For the text-containing cell, return its midpoint in (X, Y) coordinate format. 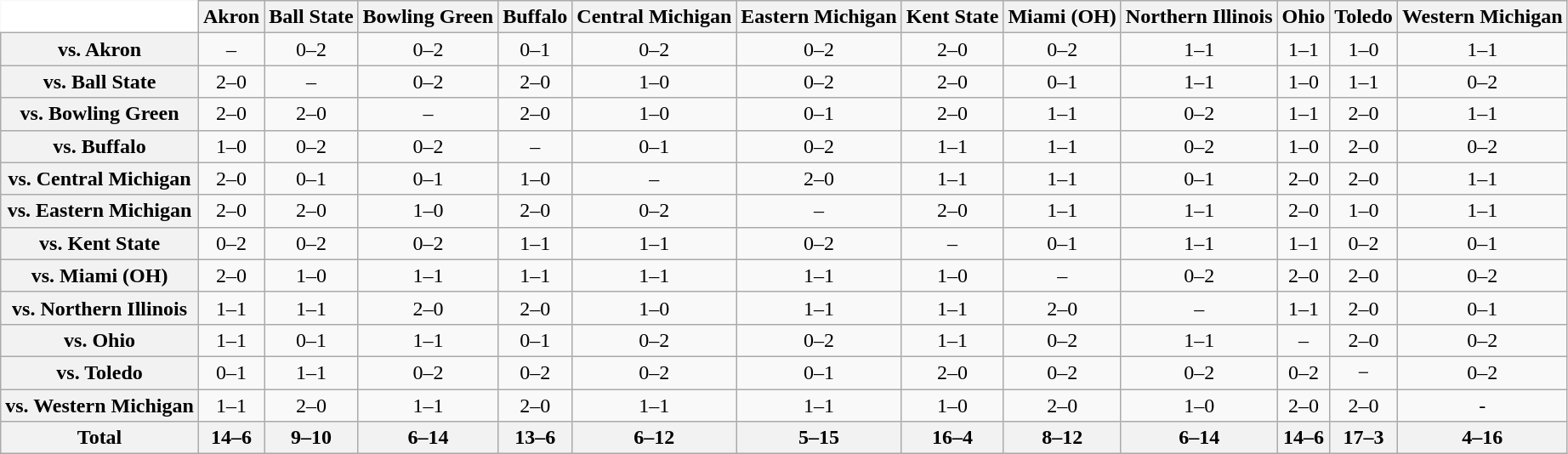
Total (100, 438)
vs. Kent State (100, 243)
Buffalo (536, 17)
Akron (231, 17)
Northern Illinois (1199, 17)
Toledo (1364, 17)
Eastern Michigan (819, 17)
8–12 (1062, 438)
6–12 (655, 438)
4–16 (1482, 438)
− (1364, 372)
Miami (OH) (1062, 17)
Ball State (311, 17)
16–4 (952, 438)
Bowling Green (429, 17)
vs. Ball State (100, 82)
17–3 (1364, 438)
vs. Akron (100, 49)
vs. Buffalo (100, 146)
13–6 (536, 438)
Central Michigan (655, 17)
vs. Miami (OH) (100, 275)
vs. Eastern Michigan (100, 211)
vs. Central Michigan (100, 179)
vs. Northern Illinois (100, 308)
vs. Ohio (100, 340)
- (1482, 406)
vs. Toledo (100, 372)
5–15 (819, 438)
vs. Bowling Green (100, 114)
9–10 (311, 438)
vs. Western Michigan (100, 406)
Kent State (952, 17)
Western Michigan (1482, 17)
Ohio (1304, 17)
